Output the (X, Y) coordinate of the center of the cell containing the given text.  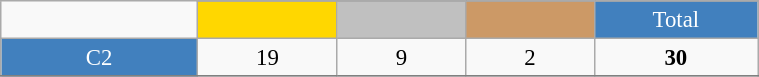
2 (530, 58)
C2 (100, 58)
30 (676, 58)
Total (676, 20)
19 (268, 58)
9 (401, 58)
